Identify which cell holds the provided text, then report its [X, Y] central coordinate. 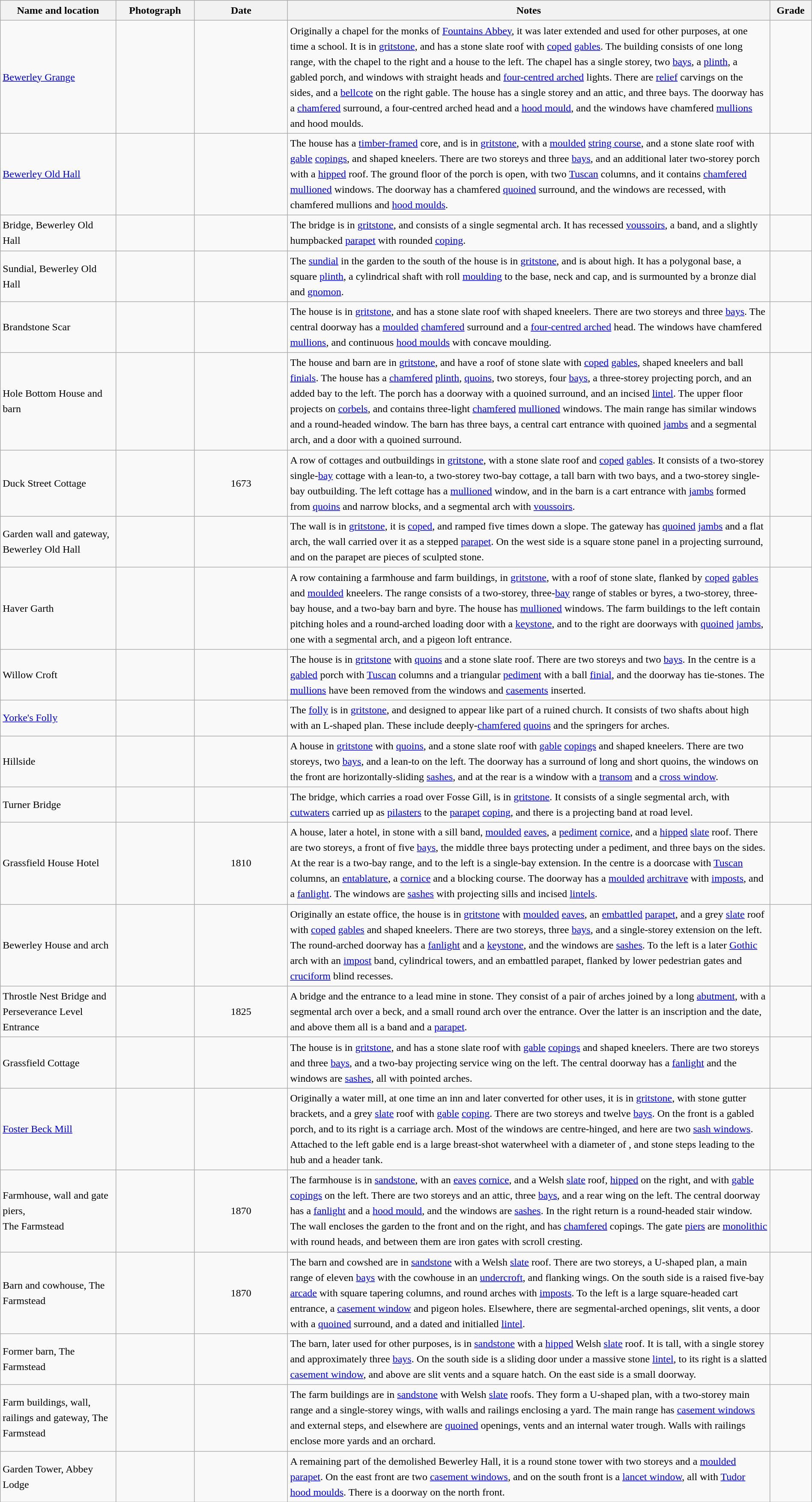
Date [241, 10]
Photograph [155, 10]
Bridge, Bewerley Old Hall [58, 233]
Duck Street Cottage [58, 483]
Bewerley Old Hall [58, 174]
Garden Tower, Abbey Lodge [58, 1476]
Farmhouse, wall and gate piers,The Farmstead [58, 1211]
Farm buildings, wall, railings and gateway, The Farmstead [58, 1418]
1810 [241, 864]
1673 [241, 483]
Yorke's Folly [58, 718]
Bewerley Grange [58, 77]
Haver Garth [58, 608]
Name and location [58, 10]
Bewerley House and arch [58, 945]
Grassfield House Hotel [58, 864]
Garden wall and gateway,Bewerley Old Hall [58, 542]
Former barn, The Farmstead [58, 1359]
Hole Bottom House and barn [58, 401]
Hillside [58, 762]
Brandstone Scar [58, 327]
Barn and cowhouse, The Farmstead [58, 1293]
Notes [528, 10]
Grade [791, 10]
1825 [241, 1012]
Grassfield Cottage [58, 1062]
Foster Beck Mill [58, 1129]
Willow Croft [58, 674]
Turner Bridge [58, 805]
Sundial, Bewerley Old Hall [58, 276]
Throstle Nest Bridge and Perseverance Level Entrance [58, 1012]
